Search for the cell housing the specified text and yield its [X, Y] center coordinate. 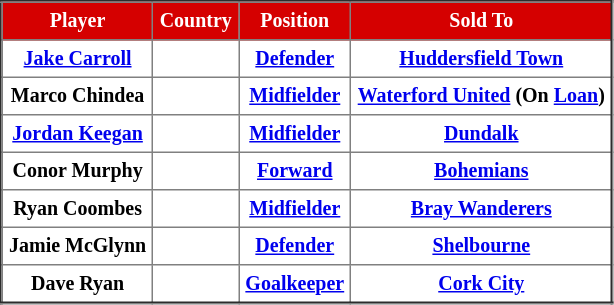
Sold To [482, 21]
Country [196, 21]
Jordan Keegan [78, 134]
Bohemians [482, 171]
Waterford United (On Loan) [482, 96]
Cork City [482, 284]
Conor Murphy [78, 171]
Shelbourne [482, 246]
Forward [295, 171]
Ryan Coombes [78, 209]
Dundalk [482, 134]
Player [78, 21]
Marco Chindea [78, 96]
Dave Ryan [78, 284]
Jake Carroll [78, 59]
Goalkeeper [295, 284]
Huddersfield Town [482, 59]
Jamie McGlynn [78, 246]
Position [295, 21]
Bray Wanderers [482, 209]
